Scan for the cell matching the given text and deliver its [x, y] coordinate at center. 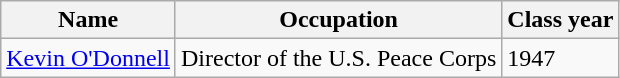
Name [88, 20]
Occupation [338, 20]
Director of the U.S. Peace Corps [338, 58]
1947 [560, 58]
Kevin O'Donnell [88, 58]
Class year [560, 20]
